Determine the [x, y] coordinate at the center of the cell enclosing the given text.  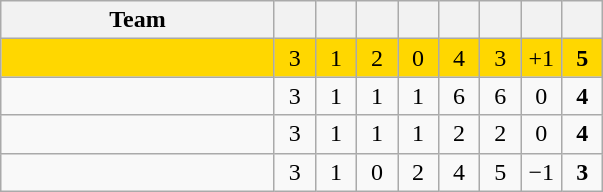
−1 [542, 172]
+1 [542, 58]
Team [138, 20]
